Pinpoint the cell where the given text exists, returning its [X, Y] midpoint coordinate. 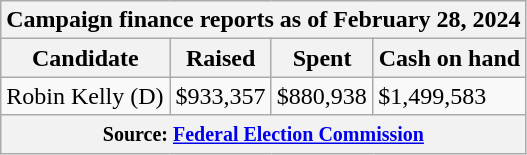
$933,357 [220, 96]
Candidate [86, 58]
Spent [322, 58]
Cash on hand [450, 58]
Source: Federal Election Commission [264, 134]
$1,499,583 [450, 96]
Raised [220, 58]
Robin Kelly (D) [86, 96]
Campaign finance reports as of February 28, 2024 [264, 20]
$880,938 [322, 96]
